Pinpoint the cell where the given text exists, returning its [x, y] midpoint coordinate. 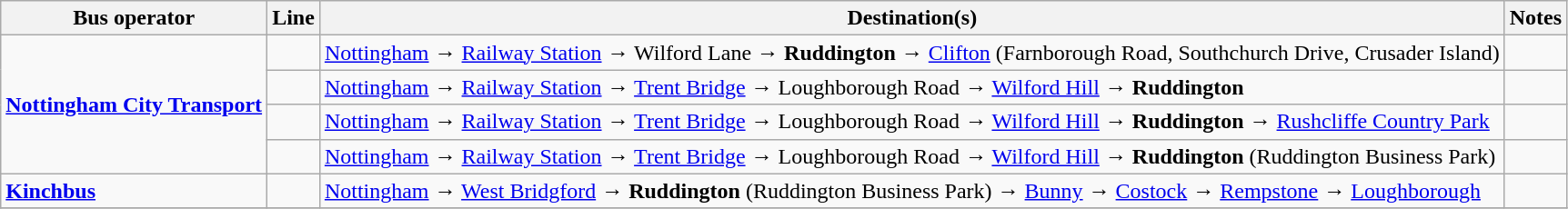
Nottingham → West Bridgford → Ruddington (Ruddington Business Park) → Bunny → Costock → Rempstone → Loughborough [911, 191]
Nottingham → Railway Station → Trent Bridge → Loughborough Road → Wilford Hill → Ruddington [911, 87]
Line [294, 18]
Kinchbus [135, 191]
Nottingham → Railway Station → Trent Bridge → Loughborough Road → Wilford Hill → Ruddington (Ruddington Business Park) [911, 156]
Nottingham City Transport [135, 104]
Notes [1535, 18]
Bus operator [135, 18]
Nottingham → Railway Station → Wilford Lane → Ruddington → Clifton (Farnborough Road, Southchurch Drive, Crusader Island) [911, 53]
Nottingham → Railway Station → Trent Bridge → Loughborough Road → Wilford Hill → Ruddington → Rushcliffe Country Park [911, 122]
Destination(s) [911, 18]
